Detect which cell encompasses the target text, then output its (X, Y) center coordinate. 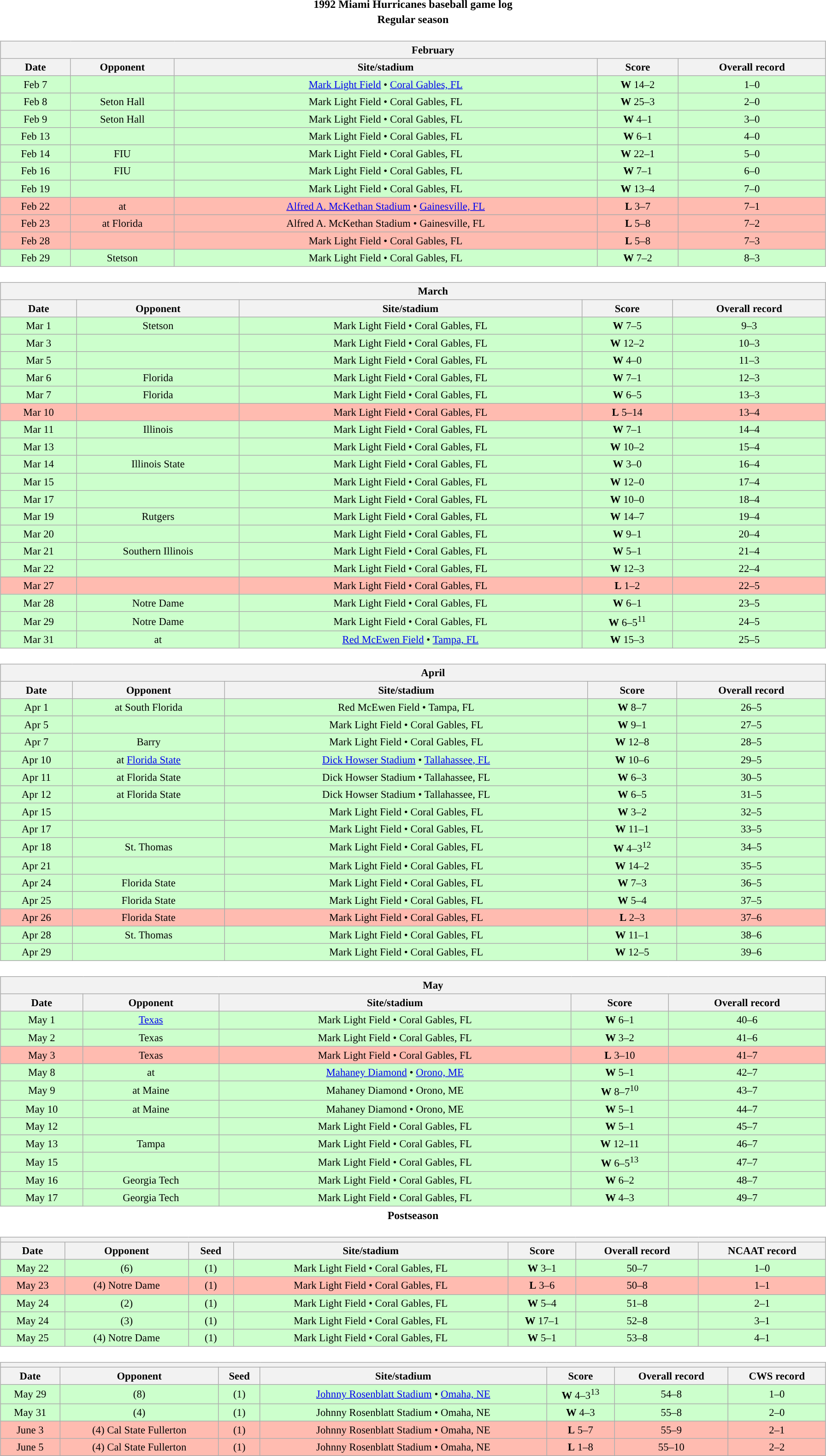
Mar 20 (39, 534)
May (413, 985)
55–9 (671, 1430)
L 1–2 (627, 586)
W 17–1 (542, 1320)
W 4–1 (637, 119)
16–4 (749, 464)
50–7 (637, 1268)
24–5 (749, 621)
W 4–313 (581, 1394)
Southern Illinois (158, 551)
May 25 (33, 1338)
W 12–2 (627, 343)
3–1 (762, 1320)
May 17 (41, 1198)
Mar 13 (39, 447)
39–6 (751, 952)
Apr 24 (36, 883)
Mar 5 (39, 360)
2–2 (777, 1447)
23–5 (749, 603)
13–3 (749, 395)
45–7 (747, 1126)
Mar 7 (39, 395)
Apr 29 (36, 952)
41–6 (747, 1037)
May 1 (41, 1020)
53–8 (637, 1338)
Feb 22 (35, 206)
Mar 15 (39, 482)
52–8 (637, 1320)
Apr 17 (36, 829)
W 12–3 (627, 568)
7–2 (752, 223)
Feb 13 (35, 136)
(3) (127, 1320)
5–0 (752, 154)
May 22 (33, 1268)
17–4 (749, 482)
Apr 18 (36, 847)
Illinois (158, 430)
13–4 (749, 413)
9–3 (749, 326)
May 23 (33, 1285)
38–6 (751, 935)
33–5 (751, 829)
28–5 (751, 742)
W 3–0 (627, 464)
35–5 (751, 866)
15–4 (749, 447)
22–5 (749, 586)
Feb 8 (35, 102)
W 8–710 (619, 1091)
W 10–2 (627, 447)
21–4 (749, 551)
May 15 (41, 1162)
Illinois State (158, 464)
51–8 (637, 1303)
February (413, 50)
6–0 (752, 171)
27–5 (751, 725)
May 8 (41, 1072)
Apr 21 (36, 866)
18–4 (749, 499)
40–6 (747, 1020)
44–7 (747, 1109)
May 10 (41, 1109)
L 3–6 (542, 1285)
W 8–7 (632, 707)
Mar 3 (39, 343)
Feb 14 (35, 154)
W 12–11 (619, 1144)
Mar 31 (39, 640)
Feb 16 (35, 171)
W 13–4 (637, 189)
Feb 23 (35, 223)
W 10–6 (632, 760)
26–5 (751, 707)
W 6–3 (632, 777)
W 7–3 (632, 883)
14–4 (749, 430)
Barry (148, 742)
36–5 (751, 883)
NCAAT record (762, 1251)
W 3–1 (542, 1268)
W 22–1 (637, 154)
Mar 10 (39, 413)
Mar 27 (39, 586)
Mar 17 (39, 499)
Feb 7 (35, 84)
Feb 28 (35, 241)
7–1 (752, 206)
(6) (127, 1268)
April (413, 673)
50–8 (637, 1285)
20–4 (749, 534)
May 9 (41, 1091)
29–5 (751, 760)
June 3 (30, 1430)
May 2 (41, 1037)
4–1 (762, 1338)
43–7 (747, 1091)
Mar 6 (39, 377)
55–8 (671, 1413)
W 12–5 (632, 952)
W 4–312 (632, 847)
Feb 29 (35, 258)
W 14–7 (627, 516)
Apr 25 (36, 900)
L 5–14 (627, 413)
Rutgers (158, 516)
11–3 (749, 360)
Apr 15 (36, 812)
25–5 (749, 640)
W 25–3 (637, 102)
Mar 19 (39, 516)
47–7 (747, 1162)
(2) (127, 1303)
Apr 5 (36, 725)
Mar 11 (39, 430)
41–7 (747, 1055)
37–5 (751, 900)
May 13 (41, 1144)
May 12 (41, 1126)
L 5–7 (581, 1430)
Mar 21 (39, 551)
L 1–8 (581, 1447)
49–7 (747, 1198)
W 15–3 (627, 640)
42–7 (747, 1072)
Mar 1 (39, 326)
55–10 (671, 1447)
L 3–10 (619, 1055)
Mar 22 (39, 568)
Apr 26 (36, 918)
Apr 11 (36, 777)
34–5 (751, 847)
W 10–0 (627, 499)
W 12–0 (627, 482)
54–8 (671, 1394)
31–5 (751, 794)
30–5 (751, 777)
Apr 10 (36, 760)
22–4 (749, 568)
1–1 (762, 1285)
May 16 (41, 1180)
L 2–3 (632, 918)
at South Florida (148, 707)
at Florida (123, 223)
37–6 (751, 918)
W 6–511 (627, 621)
Apr 12 (36, 794)
May 3 (41, 1055)
(4) (139, 1413)
(8) (139, 1394)
CWS record (777, 1376)
May 29 (30, 1394)
May 31 (30, 1413)
Apr 1 (36, 707)
Feb 19 (35, 189)
46–7 (747, 1144)
W 12–8 (632, 742)
W 7–5 (627, 326)
4–0 (752, 136)
W 4–0 (627, 360)
W 7–2 (637, 258)
32–5 (751, 812)
March (413, 291)
10–3 (749, 343)
7–3 (752, 241)
W 6–513 (619, 1162)
Mar 28 (39, 603)
19–4 (749, 516)
3–0 (752, 119)
8–3 (752, 258)
W 6–2 (619, 1180)
Mar 29 (39, 621)
Feb 9 (35, 119)
L 3–7 (637, 206)
48–7 (747, 1180)
7–0 (752, 189)
12–3 (749, 377)
Mar 14 (39, 464)
Apr 28 (36, 935)
Tampa (151, 1144)
Apr 7 (36, 742)
June 5 (30, 1447)
